Detect which cell encompasses the target text, then output its (x, y) center coordinate. 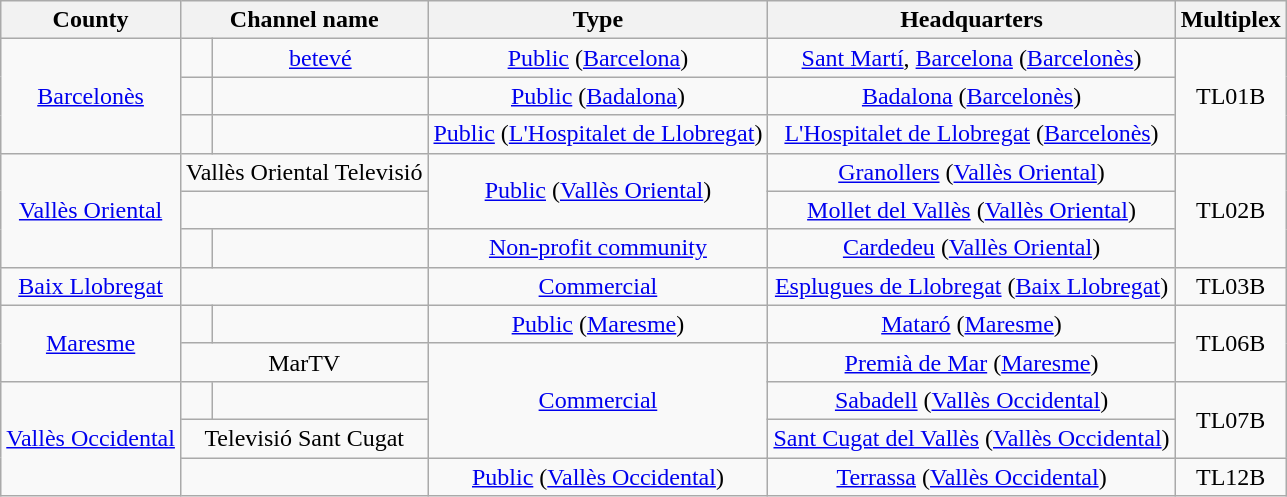
Channel name (304, 20)
Vallès Oriental (91, 210)
L'Hospitalet de Llobregat (Barcelonès) (972, 134)
Maresme (91, 343)
Public (Badalona) (598, 96)
TL12B (1230, 477)
Mollet del Vallès (Vallès Oriental) (972, 210)
Terrassa (Vallès Occidental) (972, 477)
Vallès Oriental Televisió (304, 172)
TL01B (1230, 96)
Headquarters (972, 20)
Badalona (Barcelonès) (972, 96)
Public (L'Hospitalet de Llobregat) (598, 134)
TL02B (1230, 210)
Televisió Sant Cugat (304, 438)
TL07B (1230, 419)
Non-profit community (598, 248)
Granollers (Vallès Oriental) (972, 172)
Sant Cugat del Vallès (Vallès Occidental) (972, 438)
Multiplex (1230, 20)
Premià de Mar (Maresme) (972, 362)
Sant Martí, Barcelona (Barcelonès) (972, 58)
Esplugues de Llobregat (Baix Llobregat) (972, 286)
County (91, 20)
Public (Vallès Oriental) (598, 191)
Public (Vallès Occidental) (598, 477)
Type (598, 20)
Barcelonès (91, 96)
TL06B (1230, 343)
Vallès Occidental (91, 438)
MarTV (304, 362)
Public (Barcelona) (598, 58)
betevé (320, 58)
Public (Maresme) (598, 324)
Sabadell (Vallès Occidental) (972, 400)
TL03B (1230, 286)
Mataró (Maresme) (972, 324)
Cardedeu (Vallès Oriental) (972, 248)
Baix Llobregat (91, 286)
